Pinpoint the cell where the given text exists, returning its [X, Y] midpoint coordinate. 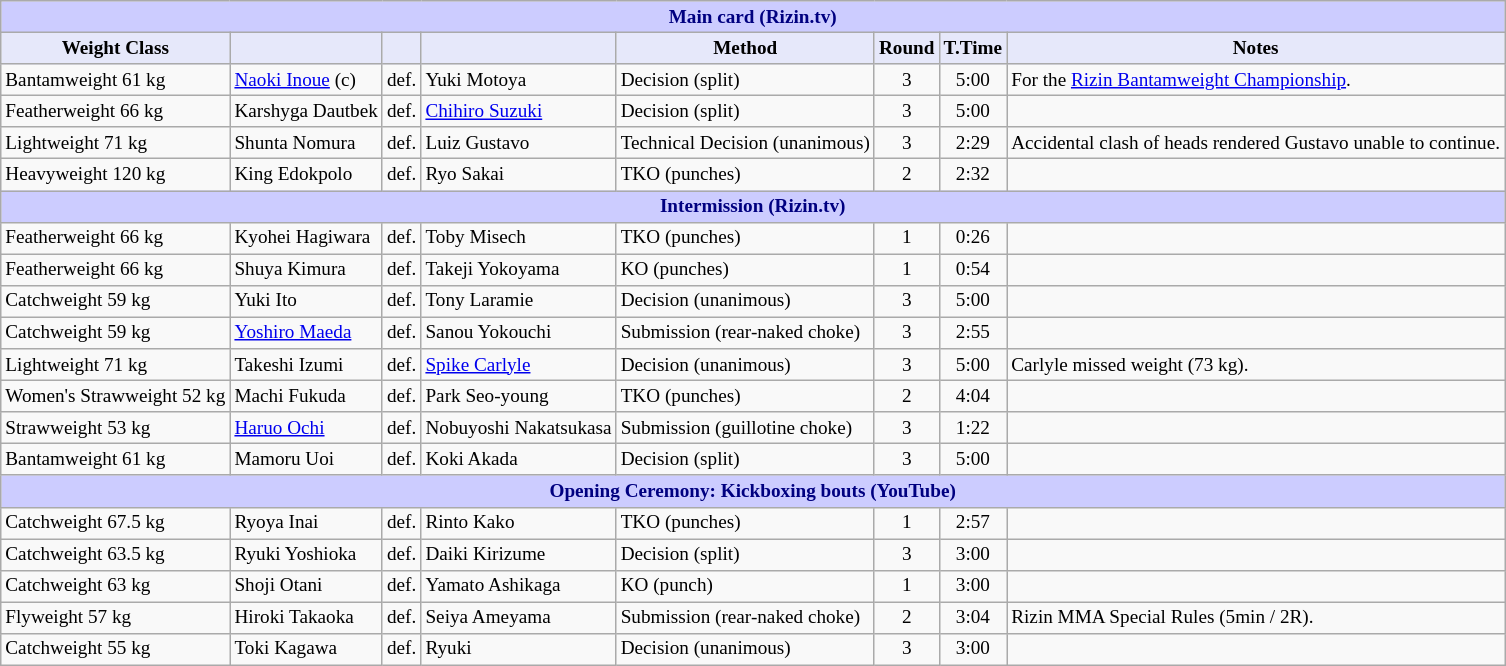
Shoji Otani [306, 586]
2:57 [973, 523]
Catchweight 67.5 kg [116, 523]
3:04 [973, 618]
0:26 [973, 238]
Submission (guillotine choke) [745, 428]
Karshyga Dautbek [306, 111]
Luiz Gustavo [518, 143]
Sanou Yokouchi [518, 333]
Rizin MMA Special Rules (5min / 2R). [1256, 618]
Chihiro Suzuki [518, 111]
Ryo Sakai [518, 175]
Tony Laramie [518, 301]
Ryoya Inai [306, 523]
Shuya Kimura [306, 270]
Takeshi Izumi [306, 365]
Takeji Yokoyama [518, 270]
Yoshiro Maeda [306, 333]
Hiroki Takaoka [306, 618]
King Edokpolo [306, 175]
Mamoru Uoi [306, 460]
Park Seo-young [518, 396]
Method [745, 48]
Kyohei Hagiwara [306, 238]
Ryuki Yoshioka [306, 554]
Ryuki [518, 649]
Shunta Nomura [306, 143]
Round [906, 48]
Flyweight 57 kg [116, 618]
Notes [1256, 48]
Toki Kagawa [306, 649]
For the Rizin Bantamweight Championship. [1256, 80]
Catchweight 63 kg [116, 586]
Nobuyoshi Nakatsukasa [518, 428]
Weight Class [116, 48]
Heavyweight 120 kg [116, 175]
T.Time [973, 48]
Women's Strawweight 52 kg [116, 396]
Yuki Motoya [518, 80]
Catchweight 63.5 kg [116, 554]
Toby Misech [518, 238]
Strawweight 53 kg [116, 428]
Main card (Rizin.tv) [753, 17]
Carlyle missed weight (73 kg). [1256, 365]
Haruo Ochi [306, 428]
Koki Akada [518, 460]
Yuki Ito [306, 301]
Rinto Kako [518, 523]
Opening Ceremony: Kickboxing bouts (YouTube) [753, 491]
Daiki Kirizume [518, 554]
0:54 [973, 270]
Yamato Ashikaga [518, 586]
Intermission (Rizin.tv) [753, 206]
Catchweight 55 kg [116, 649]
KO (punches) [745, 270]
Spike Carlyle [518, 365]
Technical Decision (unanimous) [745, 143]
Machi Fukuda [306, 396]
KO (punch) [745, 586]
2:29 [973, 143]
Seiya Ameyama [518, 618]
4:04 [973, 396]
2:32 [973, 175]
Accidental clash of heads rendered Gustavo unable to continue. [1256, 143]
1:22 [973, 428]
2:55 [973, 333]
Naoki Inoue (c) [306, 80]
